Find where the given text appears and provide that cell's center as [x, y] coordinate. 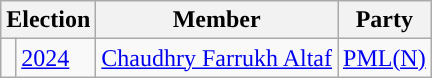
Chaudhry Farrukh Altaf [217, 58]
2024 [56, 58]
Member [217, 20]
PML(N) [385, 58]
Election [48, 20]
Party [385, 20]
